Search for the cell housing the specified text and yield its [x, y] center coordinate. 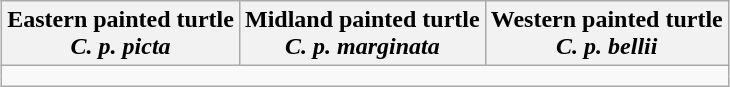
Western painted turtleC. p. bellii [606, 34]
Eastern painted turtleC. p. picta [121, 34]
Midland painted turtleC. p. marginata [362, 34]
